Locate the cell with the specified text and output its [x, y] center coordinate. 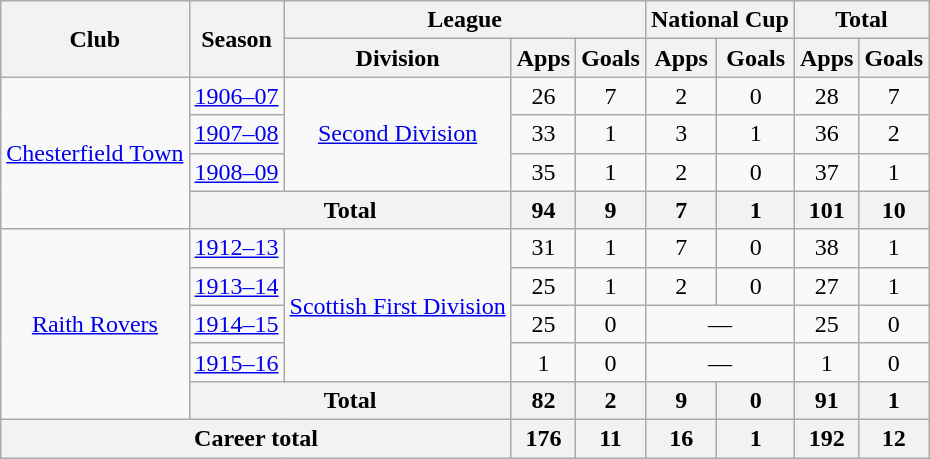
Scottish First Division [398, 305]
33 [543, 134]
27 [826, 286]
1908–09 [236, 172]
37 [826, 172]
Second Division [398, 134]
82 [543, 400]
1915–16 [236, 362]
1913–14 [236, 286]
94 [543, 210]
35 [543, 172]
11 [611, 438]
91 [826, 400]
Chesterfield Town [95, 153]
10 [894, 210]
12 [894, 438]
31 [543, 248]
Division [398, 58]
Club [95, 39]
1912–13 [236, 248]
1914–15 [236, 324]
3 [681, 134]
Career total [256, 438]
League [464, 20]
28 [826, 96]
176 [543, 438]
38 [826, 248]
Season [236, 39]
36 [826, 134]
Raith Rovers [95, 324]
16 [681, 438]
26 [543, 96]
1906–07 [236, 96]
192 [826, 438]
National Cup [720, 20]
1907–08 [236, 134]
101 [826, 210]
